Determine the [x, y] coordinate at the center of the cell enclosing the given text.  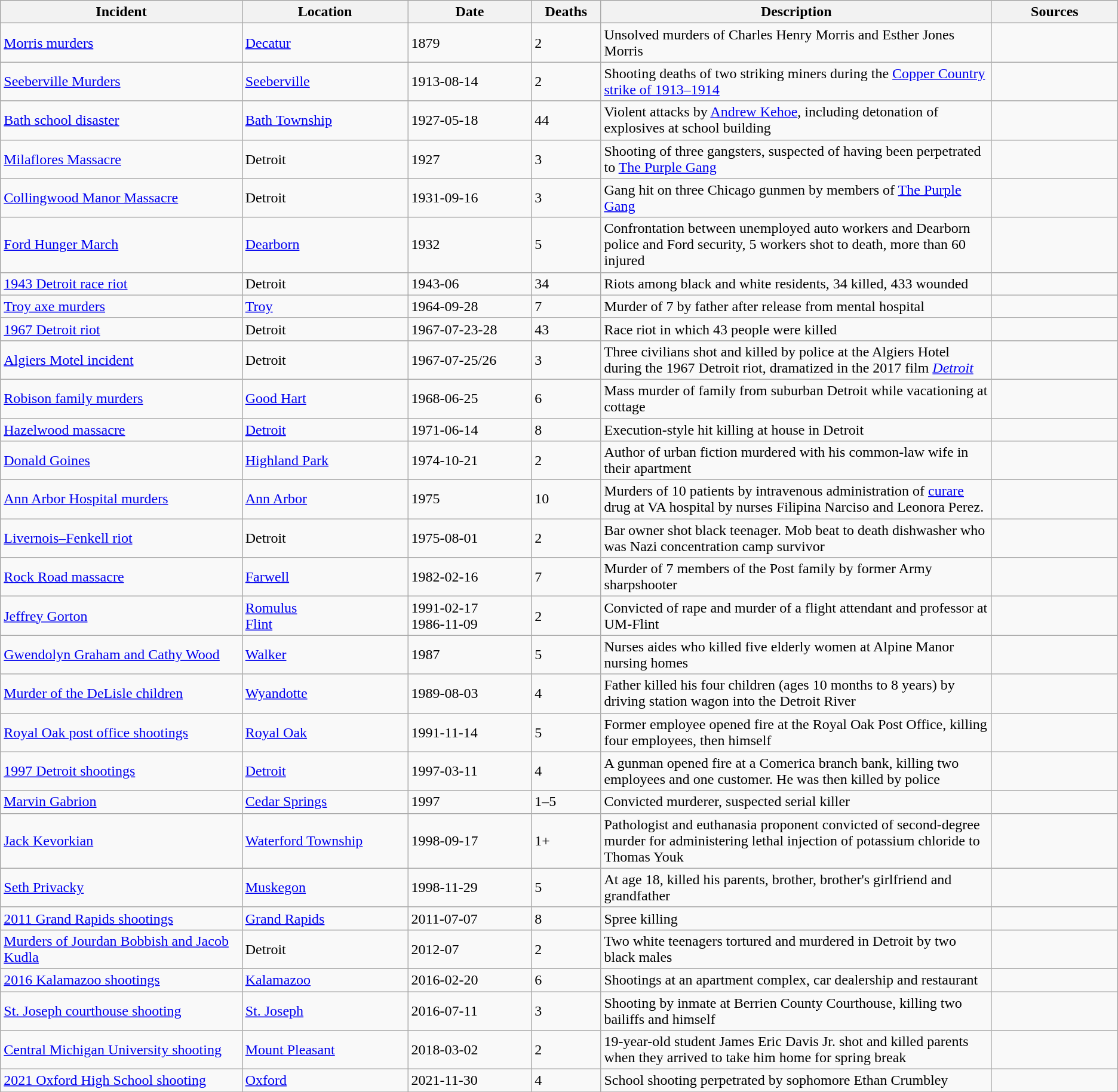
1991-02-171986-11-09 [469, 616]
1–5 [566, 802]
Convicted murderer, suspected serial killer [797, 802]
Ann Arbor Hospital murders [121, 499]
1927-05-18 [469, 121]
1967-07-25/26 [469, 359]
Bath Township [325, 121]
Shooting of three gangsters, suspected of having been perpetrated to The Purple Gang [797, 159]
St. Joseph courthouse shooting [121, 1010]
1879 [469, 43]
1998-11-29 [469, 887]
2011-07-07 [469, 918]
Livernois–Fenkell riot [121, 539]
1+ [566, 841]
Mount Pleasant [325, 1050]
Cedar Springs [325, 802]
Deaths [566, 12]
Seth Privacky [121, 887]
Unsolved murders of Charles Henry Morris and Esther Jones Morris [797, 43]
Rock Road massacre [121, 577]
2011 Grand Rapids shootings [121, 918]
Murder of 7 members of the Post family by former Army sharpshooter [797, 577]
Nurses aides who killed five elderly women at Alpine Manor nursing homes [797, 654]
Troy [325, 306]
Donald Goines [121, 461]
Confrontation between unemployed auto workers and Dearborn police and Ford security, 5 workers shot to death, more than 60 injured [797, 245]
Location [325, 12]
Kalamazoo [325, 980]
Waterford Township [325, 841]
Muskegon [325, 887]
43 [566, 329]
Jeffrey Gorton [121, 616]
Robison family murders [121, 399]
Troy axe murders [121, 306]
34 [566, 284]
Three civilians shot and killed by police at the Algiers Hotel during the 1967 Detroit riot, dramatized in the 2017 film Detroit [797, 359]
Pathologist and euthanasia proponent convicted of second-degree murder for administering lethal injection of potassium chloride to Thomas Youk [797, 841]
1987 [469, 654]
1989-08-03 [469, 694]
Gang hit on three Chicago gunmen by members of The Purple Gang [797, 198]
Marvin Gabrion [121, 802]
2016-07-11 [469, 1010]
19-year-old student James Eric Davis Jr. shot and killed parents when they arrived to take him home for spring break [797, 1050]
Spree killing [797, 918]
1982-02-16 [469, 577]
Walker [325, 654]
Highland Park [325, 461]
Description [797, 12]
RomulusFlint [325, 616]
2016 Kalamazoo shootings [121, 980]
Murder of the DeLisle children [121, 694]
Oxford [325, 1081]
Grand Rapids [325, 918]
At age 18, killed his parents, brother, brother's girlfriend and grandfather [797, 887]
Convicted of rape and murder of a flight attendant and professor at UM-Flint [797, 616]
1997-03-11 [469, 771]
1967 Detroit riot [121, 329]
1975 [469, 499]
1997 Detroit shootings [121, 771]
Murder of 7 by father after release from mental hospital [797, 306]
Sources [1055, 12]
Good Hart [325, 399]
School shooting perpetrated by sophomore Ethan Crumbley [797, 1081]
1913-08-14 [469, 81]
1932 [469, 245]
Decatur [325, 43]
A gunman opened fire at a Comerica branch bank, killing two employees and one customer. He was then killed by police [797, 771]
Hazelwood massacre [121, 429]
1968-06-25 [469, 399]
Violent attacks by Andrew Kehoe, including detonation of explosives at school building [797, 121]
Murders of Jourdan Bobbish and Jacob Kudla [121, 949]
1927 [469, 159]
Wyandotte [325, 694]
1967-07-23-28 [469, 329]
1971-06-14 [469, 429]
Royal Oak [325, 732]
Date [469, 12]
Seeberville [325, 81]
Shootings at an apartment complex, car dealership and restaurant [797, 980]
2021-11-30 [469, 1081]
1997 [469, 802]
44 [566, 121]
Shooting by inmate at Berrien County Courthouse, killing two bailiffs and himself [797, 1010]
Milaflores Massacre [121, 159]
Former employee opened fire at the Royal Oak Post Office, killing four employees, then himself [797, 732]
Bath school disaster [121, 121]
Morris murders [121, 43]
1964-09-28 [469, 306]
1943 Detroit race riot [121, 284]
Murders of 10 patients by intravenous administration of curare drug at VA hospital by nurses Filipina Narciso and Leonora Perez. [797, 499]
10 [566, 499]
1991-11-14 [469, 732]
2016-02-20 [469, 980]
Riots among black and white residents, 34 killed, 433 wounded [797, 284]
Farwell [325, 577]
1998-09-17 [469, 841]
Mass murder of family from suburban Detroit while vacationing at cottage [797, 399]
Execution-style hit killing at house in Detroit [797, 429]
1974-10-21 [469, 461]
Shooting deaths of two striking miners during the Copper Country strike of 1913–1914 [797, 81]
Collingwood Manor Massacre [121, 198]
2018-03-02 [469, 1050]
Bar owner shot black teenager. Mob beat to death dishwasher who was Nazi concentration camp survivor [797, 539]
Gwendolyn Graham and Cathy Wood [121, 654]
Race riot in which 43 people were killed [797, 329]
Seeberville Murders [121, 81]
Algiers Motel incident [121, 359]
Two white teenagers tortured and murdered in Detroit by two black males [797, 949]
2021 Oxford High School shooting [121, 1081]
1943-06 [469, 284]
Incident [121, 12]
Central Michigan University shooting [121, 1050]
1975-08-01 [469, 539]
Ford Hunger March [121, 245]
Father killed his four children (ages 10 months to 8 years) by driving station wagon into the Detroit River [797, 694]
Ann Arbor [325, 499]
Dearborn [325, 245]
Royal Oak post office shootings [121, 732]
Jack Kevorkian [121, 841]
St. Joseph [325, 1010]
2012-07 [469, 949]
Author of urban fiction murdered with his common-law wife in their apartment [797, 461]
1931-09-16 [469, 198]
